Extract the (X, Y) coordinate from the center of the cell holding the provided text.  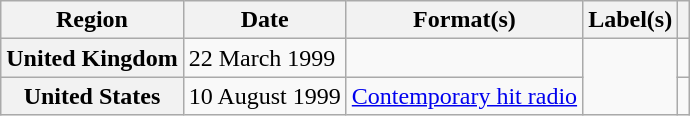
Region (92, 20)
Contemporary hit radio (464, 96)
United Kingdom (92, 58)
United States (92, 96)
22 March 1999 (264, 58)
10 August 1999 (264, 96)
Format(s) (464, 20)
Date (264, 20)
Label(s) (630, 20)
